Search for the cell housing the specified text and yield its (x, y) center coordinate. 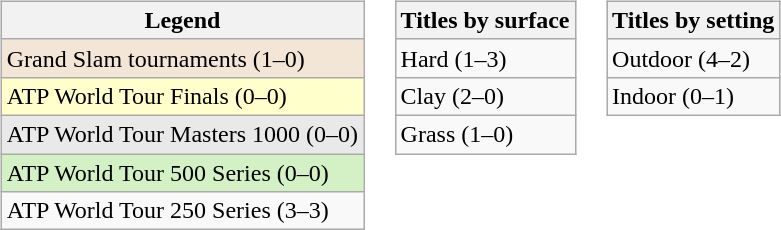
ATP World Tour Masters 1000 (0–0) (182, 134)
Titles by surface (485, 20)
Hard (1–3) (485, 58)
Outdoor (4–2) (694, 58)
Indoor (0–1) (694, 96)
Grass (1–0) (485, 134)
ATP World Tour Finals (0–0) (182, 96)
Clay (2–0) (485, 96)
Titles by setting (694, 20)
Grand Slam tournaments (1–0) (182, 58)
ATP World Tour 250 Series (3–3) (182, 211)
Legend (182, 20)
ATP World Tour 500 Series (0–0) (182, 173)
